Capture the cell that displays the provided text and extract its [x, y] central coordinate. 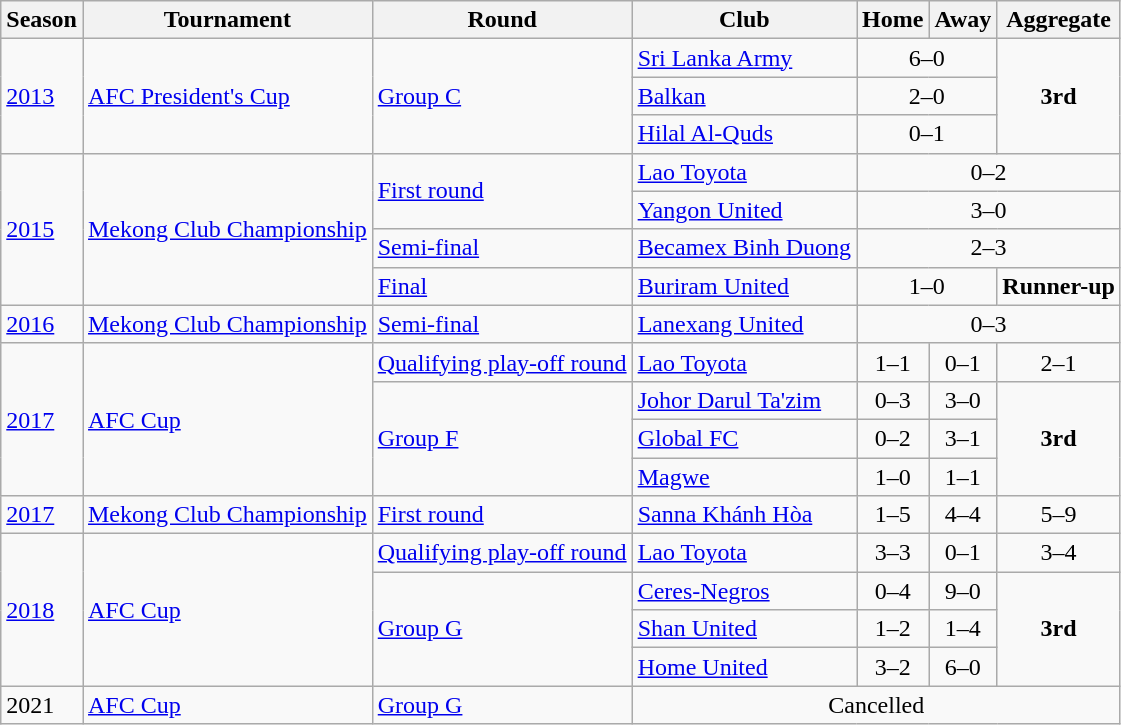
Away [963, 20]
Sanna Khánh Hòa [744, 515]
Home United [744, 667]
1–4 [963, 629]
3–4 [1059, 553]
2015 [42, 229]
Season [42, 20]
2021 [42, 705]
2013 [42, 96]
4–4 [963, 515]
2–3 [988, 248]
2016 [42, 324]
Shan United [744, 629]
2–1 [1059, 362]
3–3 [892, 553]
Aggregate [1059, 20]
Ceres-Negros [744, 591]
Lanexang United [744, 324]
Yangon United [744, 210]
2018 [42, 610]
3–2 [892, 667]
9–0 [963, 591]
2–0 [926, 96]
5–9 [1059, 515]
Final [502, 286]
Balkan [744, 96]
Round [502, 20]
Global FC [744, 438]
Johor Darul Ta'zim [744, 400]
Buriram United [744, 286]
Cancelled [876, 705]
Sri Lanka Army [744, 58]
Group F [502, 438]
0–4 [892, 591]
Runner-up [1059, 286]
Home [892, 20]
1–2 [892, 629]
Hilal Al-Quds [744, 134]
Magwe [744, 477]
Tournament [227, 20]
1–5 [892, 515]
Becamex Binh Duong [744, 248]
Club [744, 20]
3–1 [963, 438]
Group C [502, 96]
AFC President's Cup [227, 96]
